Pinpoint the cell where the given text exists, returning its [x, y] midpoint coordinate. 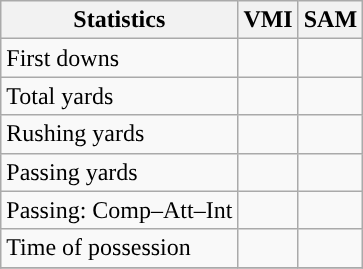
Time of possession [120, 248]
VMI [268, 20]
SAM [330, 20]
Passing yards [120, 172]
Passing: Comp–Att–Int [120, 210]
Rushing yards [120, 134]
Statistics [120, 20]
Total yards [120, 96]
First downs [120, 58]
